Provide the (x, y) coordinate of the cell's center where the given text is located.  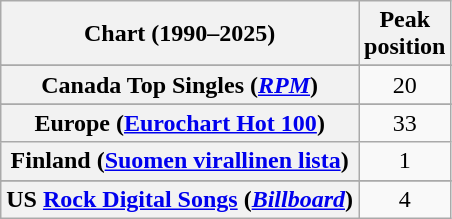
4 (405, 199)
1 (405, 161)
US Rock Digital Songs (Billboard) (180, 199)
Canada Top Singles (RPM) (180, 85)
Finland (Suomen virallinen lista) (180, 161)
Europe (Eurochart Hot 100) (180, 123)
20 (405, 85)
33 (405, 123)
Chart (1990–2025) (180, 34)
Peakposition (405, 34)
